Search for the cell housing the specified text and yield its [X, Y] center coordinate. 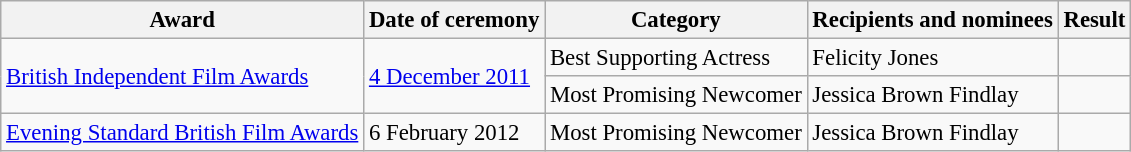
Evening Standard British Film Awards [182, 133]
Best Supporting Actress [676, 58]
Felicity Jones [932, 58]
6 February 2012 [454, 133]
British Independent Film Awards [182, 76]
Award [182, 20]
Result [1094, 20]
4 December 2011 [454, 76]
Recipients and nominees [932, 20]
Date of ceremony [454, 20]
Category [676, 20]
